Pinpoint the cell where the given text exists, returning its [x, y] midpoint coordinate. 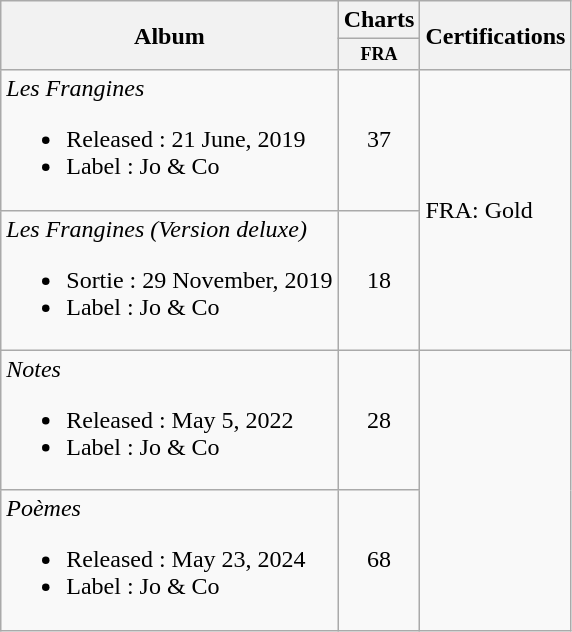
68 [379, 560]
18 [379, 280]
NotesReleased : May 5, 2022Label : Jo & Co [170, 420]
Album [170, 36]
PoèmesReleased : May 23, 2024Label : Jo & Co [170, 560]
Charts [379, 20]
37 [379, 140]
28 [379, 420]
FRA [379, 54]
Les FranginesReleased : 21 June, 2019Label : Jo & Co [170, 140]
Les Frangines (Version deluxe)Sortie : 29 November, 2019Label : Jo & Co [170, 280]
Certifications [496, 36]
FRA: Gold [496, 210]
